Locate the cell with the specified text and output its (x, y) center coordinate. 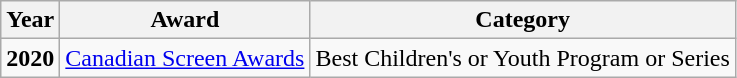
Canadian Screen Awards (185, 58)
2020 (30, 58)
Year (30, 20)
Award (185, 20)
Category (522, 20)
Best Children's or Youth Program or Series (522, 58)
